Provide the (X, Y) coordinate of the cell's center where the given text is located.  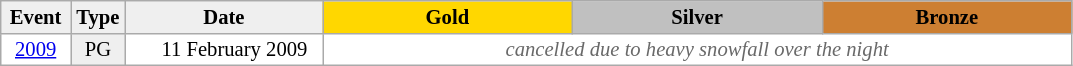
2009 (36, 49)
11 February 2009 (224, 49)
PG (98, 49)
Silver (697, 16)
Event (36, 16)
Bronze (947, 16)
Gold (447, 16)
Type (98, 16)
Date (224, 16)
cancelled due to heavy snowfall over the night (696, 49)
